Identify which cell holds the provided text, then report its (x, y) central coordinate. 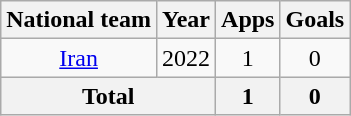
Year (186, 20)
Apps (248, 20)
Iran (79, 58)
National team (79, 20)
2022 (186, 58)
Total (108, 96)
Goals (315, 20)
